Extract the (X, Y) coordinate from the center of the cell holding the provided text.  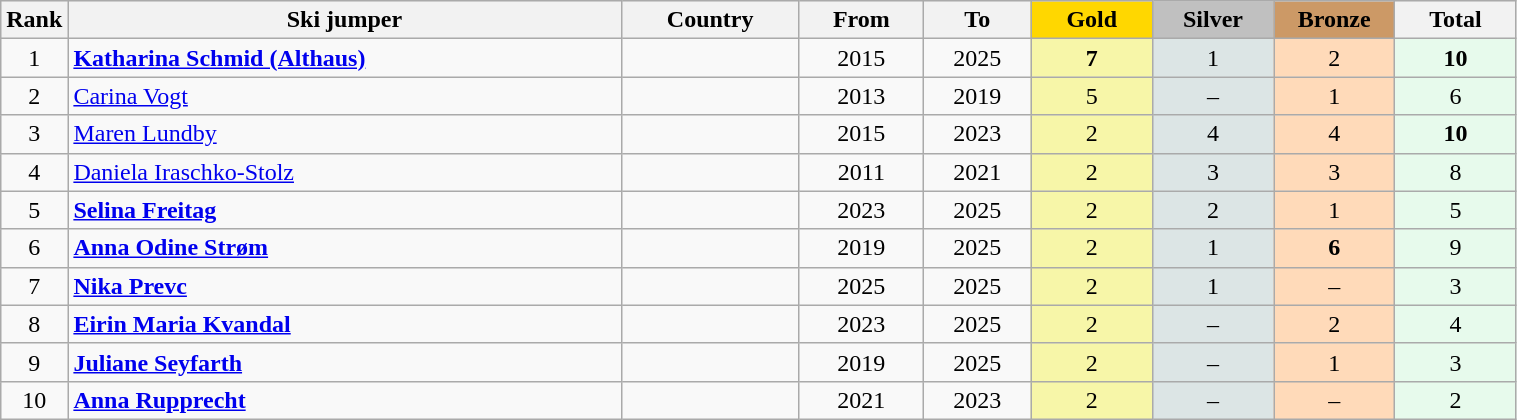
Anna Odine Strøm (344, 248)
Country (710, 20)
2011 (861, 172)
Katharina Schmid (Althaus) (344, 58)
Carina Vogt (344, 96)
To (977, 20)
Selina Freitag (344, 210)
Gold (1092, 20)
Maren Lundby (344, 134)
Rank (34, 20)
Total (1456, 20)
Eirin Maria Kvandal (344, 324)
Ski jumper (344, 20)
Bronze (1334, 20)
Silver (1212, 20)
From (861, 20)
Nika Prevc (344, 286)
Anna Rupprecht (344, 400)
Daniela Iraschko-Stolz (344, 172)
Juliane Seyfarth (344, 362)
2013 (861, 96)
